Extract the [x, y] coordinate from the center of the cell holding the provided text.  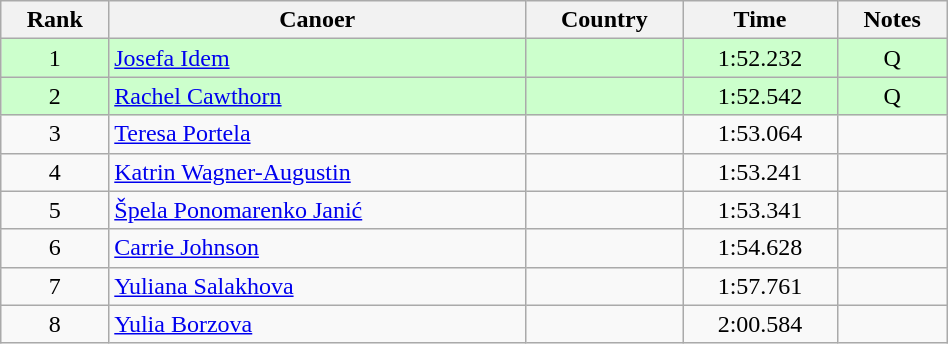
2:00.584 [760, 324]
1:53.341 [760, 210]
4 [55, 172]
Country [604, 20]
1:52.232 [760, 58]
Yulia Borzova [318, 324]
Rank [55, 20]
1:54.628 [760, 248]
8 [55, 324]
Notes [892, 20]
Teresa Portela [318, 134]
3 [55, 134]
1:57.761 [760, 286]
1 [55, 58]
1:53.241 [760, 172]
Canoer [318, 20]
Katrin Wagner-Augustin [318, 172]
5 [55, 210]
1:52.542 [760, 96]
1:53.064 [760, 134]
Rachel Cawthorn [318, 96]
2 [55, 96]
Josefa Idem [318, 58]
Špela Ponomarenko Janić [318, 210]
7 [55, 286]
6 [55, 248]
Yuliana Salakhova [318, 286]
Carrie Johnson [318, 248]
Time [760, 20]
